Determine the [X, Y] coordinate at the center of the cell enclosing the given text.  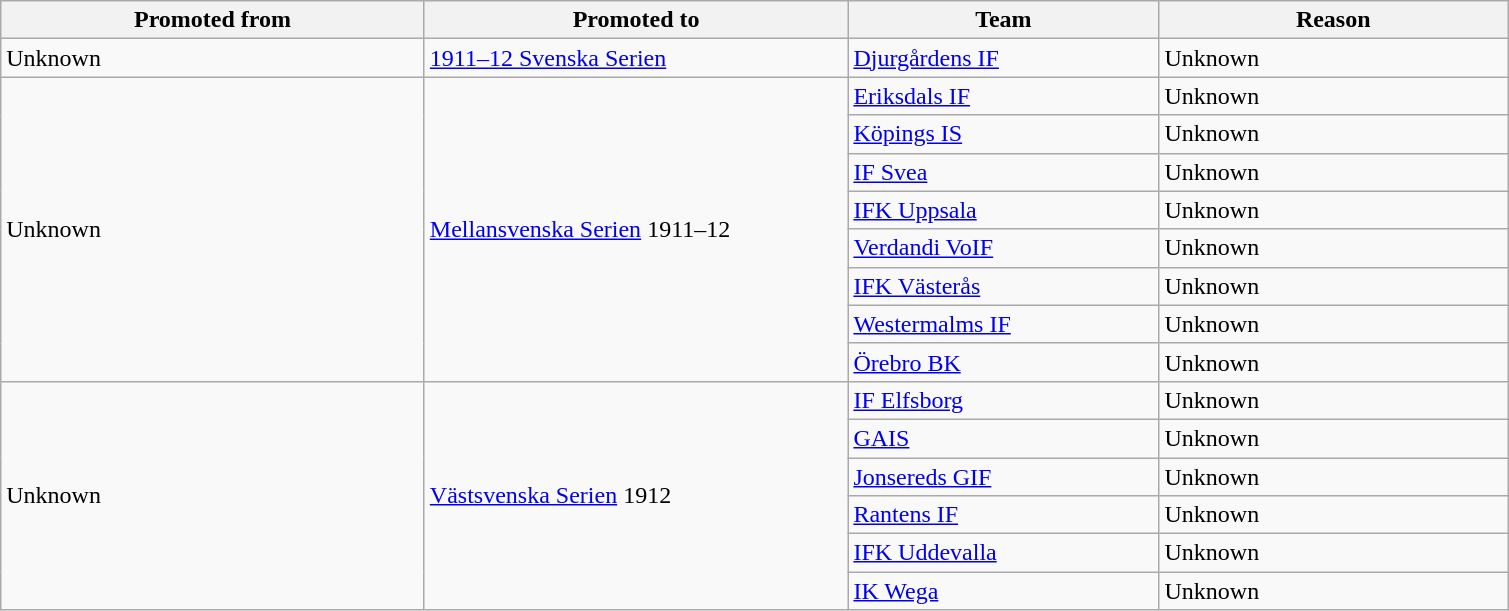
Westermalms IF [1004, 324]
Köpings IS [1004, 134]
IF Elfsborg [1004, 400]
Reason [1334, 20]
GAIS [1004, 438]
Rantens IF [1004, 515]
Västsvenska Serien 1912 [636, 495]
Jonsereds GIF [1004, 477]
IFK Västerås [1004, 286]
Promoted from [213, 20]
Promoted to [636, 20]
IFK Uddevalla [1004, 553]
Verdandi VoIF [1004, 248]
1911–12 Svenska Serien [636, 58]
Djurgårdens IF [1004, 58]
Örebro BK [1004, 362]
IK Wega [1004, 591]
IFK Uppsala [1004, 210]
Eriksdals IF [1004, 96]
IF Svea [1004, 172]
Mellansvenska Serien 1911–12 [636, 229]
Team [1004, 20]
